Detect which cell encompasses the target text, then output its (X, Y) center coordinate. 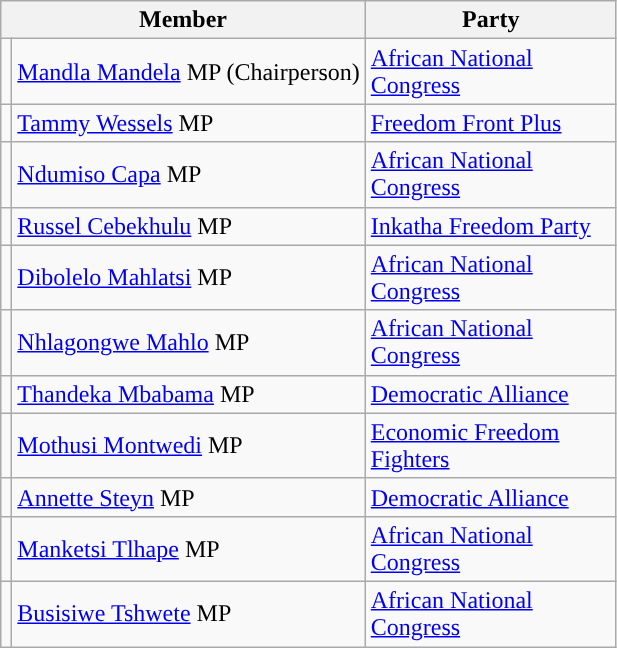
Mandla Mandela MP (Chairperson) (188, 72)
Manketsi Tlhape MP (188, 548)
Freedom Front Plus (490, 123)
Tammy Wessels MP (188, 123)
Thandeka Mbabama MP (188, 394)
Inkatha Freedom Party (490, 226)
Mothusi Montwedi MP (188, 446)
Annette Steyn MP (188, 497)
Nhlagongwe Mahlo MP (188, 342)
Economic Freedom Fighters (490, 446)
Russel Cebekhulu MP (188, 226)
Busisiwe Tshwete MP (188, 614)
Party (490, 20)
Dibolelo Mahlatsi MP (188, 278)
Member (183, 20)
Ndumiso Capa MP (188, 174)
